Return the (X, Y) coordinate for the center point of the cell that contains the specified text.  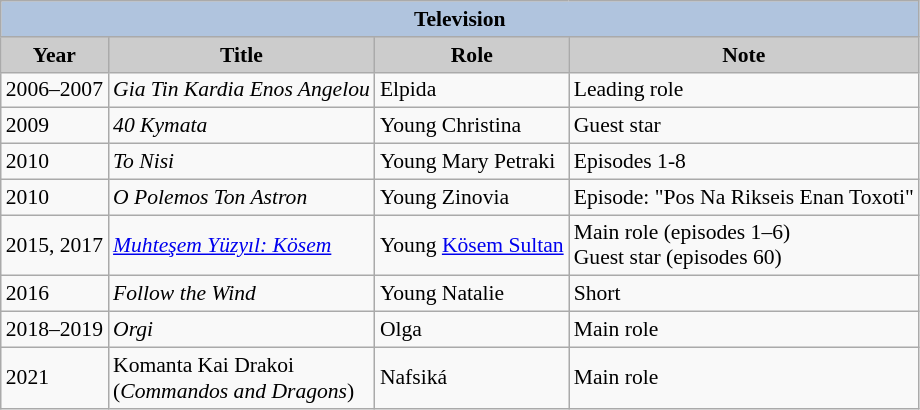
Young Zinovia (472, 197)
Episodes 1-8 (744, 162)
2016 (54, 294)
Olga (472, 330)
Gia Tin Kardia Enos Angelou (242, 90)
Young Mary Petraki (472, 162)
2018–2019 (54, 330)
Role (472, 55)
To Nisi (242, 162)
Orgi (242, 330)
O Polemos Ton Astron (242, 197)
Leading role (744, 90)
2021 (54, 378)
Guest star (744, 126)
Young Kösem Sultan (472, 246)
Title (242, 55)
2009 (54, 126)
Young Natalie (472, 294)
2006–2007 (54, 90)
Main role (episodes 1–6)Guest star (episodes 60) (744, 246)
40 Kymata (242, 126)
Elpida (472, 90)
Young Christina (472, 126)
Television (460, 19)
Komanta Kai Drakoi(Commandos and Dragons) (242, 378)
2015, 2017 (54, 246)
Short (744, 294)
Note (744, 55)
Year (54, 55)
Follow the Wind (242, 294)
Muhteşem Yüzyıl: Kösem (242, 246)
Episode: "Pos Na Rikseis Enan Toxoti" (744, 197)
Nafsiká (472, 378)
